For the text-containing cell, return its midpoint in (x, y) coordinate format. 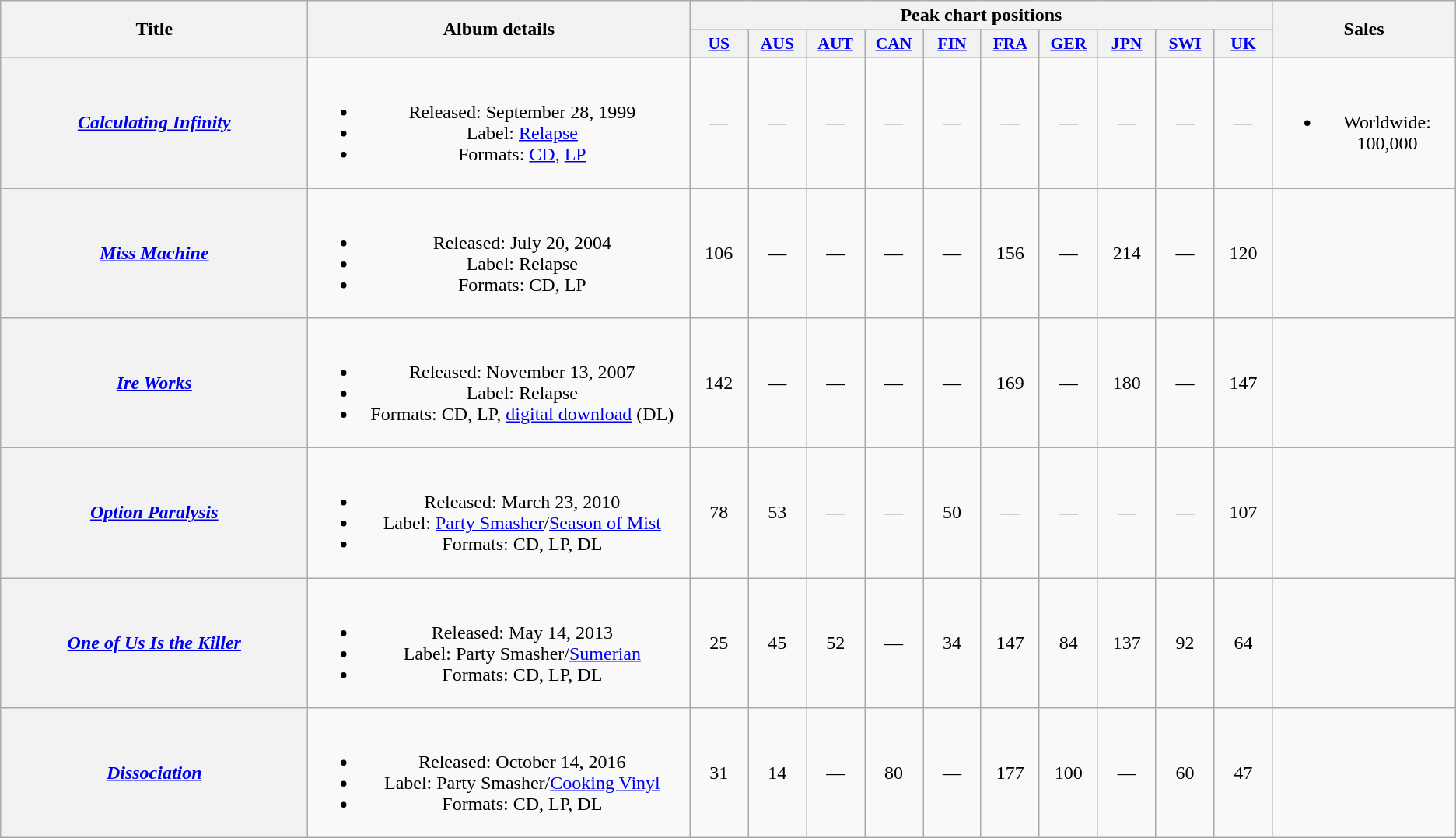
78 (719, 514)
53 (778, 514)
45 (778, 643)
120 (1243, 254)
Released: March 23, 2010Label: Party Smasher/Season of MistFormats: CD, LP, DL (499, 514)
142 (719, 383)
One of Us Is the Killer (154, 643)
Sales (1364, 30)
GER (1069, 44)
156 (1010, 254)
Title (154, 30)
50 (952, 514)
Released: September 28, 1999Label: RelapseFormats: CD, LP (499, 123)
US (719, 44)
177 (1010, 773)
84 (1069, 643)
Released: November 13, 2007Label: RelapseFormats: CD, LP, digital download (DL) (499, 383)
Released: July 20, 2004Label: RelapseFormats: CD, LP (499, 254)
Ire Works (154, 383)
Album details (499, 30)
FIN (952, 44)
80 (894, 773)
Released: May 14, 2013Label: Party Smasher/SumerianFormats: CD, LP, DL (499, 643)
Worldwide: 100,000 (1364, 123)
60 (1185, 773)
SWI (1185, 44)
92 (1185, 643)
Miss Machine (154, 254)
180 (1126, 383)
137 (1126, 643)
FRA (1010, 44)
Peak chart positions (982, 16)
14 (778, 773)
Option Paralysis (154, 514)
CAN (894, 44)
100 (1069, 773)
47 (1243, 773)
Calculating Infinity (154, 123)
34 (952, 643)
AUS (778, 44)
UK (1243, 44)
169 (1010, 383)
64 (1243, 643)
52 (835, 643)
107 (1243, 514)
Dissociation (154, 773)
106 (719, 254)
AUT (835, 44)
25 (719, 643)
Released: October 14, 2016Label: Party Smasher/Cooking VinylFormats: CD, LP, DL (499, 773)
214 (1126, 254)
31 (719, 773)
JPN (1126, 44)
